Extract the [x, y] coordinate from the center of the cell holding the provided text.  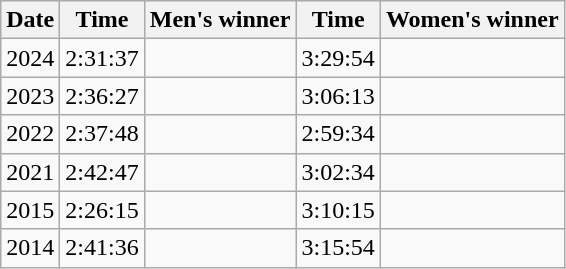
Men's winner [220, 20]
3:06:13 [338, 96]
2024 [30, 58]
2014 [30, 248]
3:15:54 [338, 248]
Women's winner [472, 20]
2:37:48 [102, 134]
Date [30, 20]
2:26:15 [102, 210]
3:10:15 [338, 210]
2:41:36 [102, 248]
3:29:54 [338, 58]
3:02:34 [338, 172]
2022 [30, 134]
2023 [30, 96]
2015 [30, 210]
2:42:47 [102, 172]
2021 [30, 172]
2:31:37 [102, 58]
2:36:27 [102, 96]
2:59:34 [338, 134]
